Pinpoint the cell where the given text exists, returning its (X, Y) midpoint coordinate. 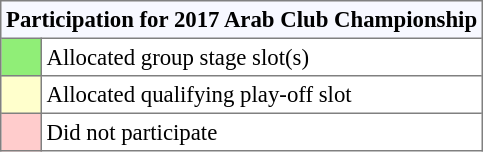
Allocated group stage slot(s) (262, 57)
Allocated qualifying play-off slot (262, 95)
Did not participate (262, 132)
Participation for 2017 Arab Club Championship (242, 20)
